Return [x, y] of the center of cell containing provided text 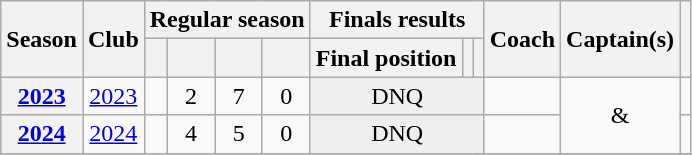
Captain(s) [620, 39]
Club [113, 39]
2 [191, 96]
& [620, 115]
Regular season [227, 20]
Coach [522, 39]
Final position [386, 58]
4 [191, 134]
5 [239, 134]
Season [42, 39]
7 [239, 96]
Finals results [397, 20]
